Return [x, y] of the center of cell containing provided text 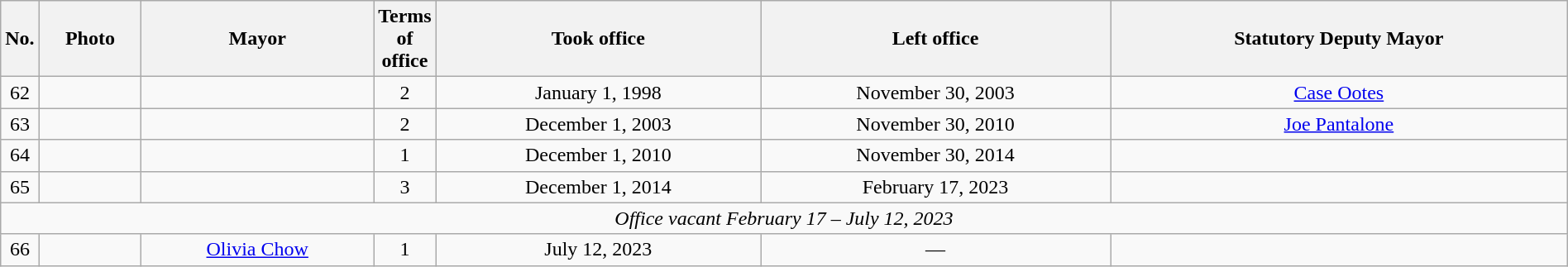
November 30, 2010 [936, 124]
July 12, 2023 [598, 250]
Joe Pantalone [1340, 124]
December 1, 2014 [598, 187]
63 [20, 124]
November 30, 2014 [936, 155]
Case Ootes [1340, 93]
November 30, 2003 [936, 93]
Photo [90, 39]
December 1, 2003 [598, 124]
January 1, 1998 [598, 93]
Mayor [258, 39]
65 [20, 187]
Olivia Chow [258, 250]
62 [20, 93]
Terms of office [405, 39]
Left office [936, 39]
3 [405, 187]
Took office [598, 39]
64 [20, 155]
— [936, 250]
66 [20, 250]
Statutory Deputy Mayor [1340, 39]
February 17, 2023 [936, 187]
December 1, 2010 [598, 155]
Office vacant February 17 – July 12, 2023 [784, 218]
No. [20, 39]
